Pinpoint the cell where the given text exists, returning its [X, Y] midpoint coordinate. 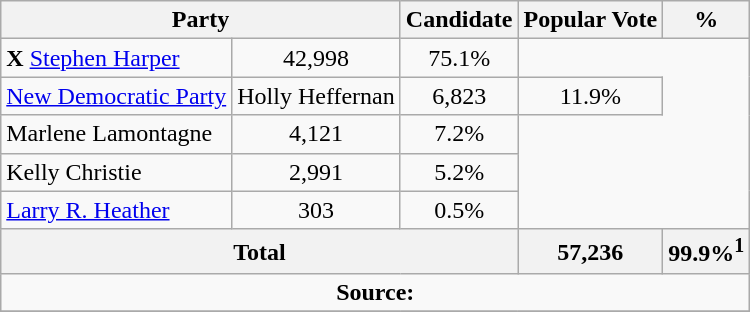
Kelly Christie [116, 172]
99.9%1 [706, 252]
Holly Heffernan [316, 96]
11.9% [590, 96]
Total [260, 252]
303 [316, 210]
6,823 [459, 96]
4,121 [316, 134]
Marlene Lamontagne [116, 134]
Source: [376, 293]
75.1% [459, 58]
5.2% [459, 172]
Party [201, 20]
7.2% [459, 134]
Candidate [459, 20]
Popular Vote [590, 20]
2,991 [316, 172]
X Stephen Harper [116, 58]
57,236 [590, 252]
42,998 [316, 58]
Larry R. Heather [116, 210]
% [706, 20]
New Democratic Party [116, 96]
0.5% [459, 210]
